Provide the (X, Y) coordinate of the cell's center where the given text is located.  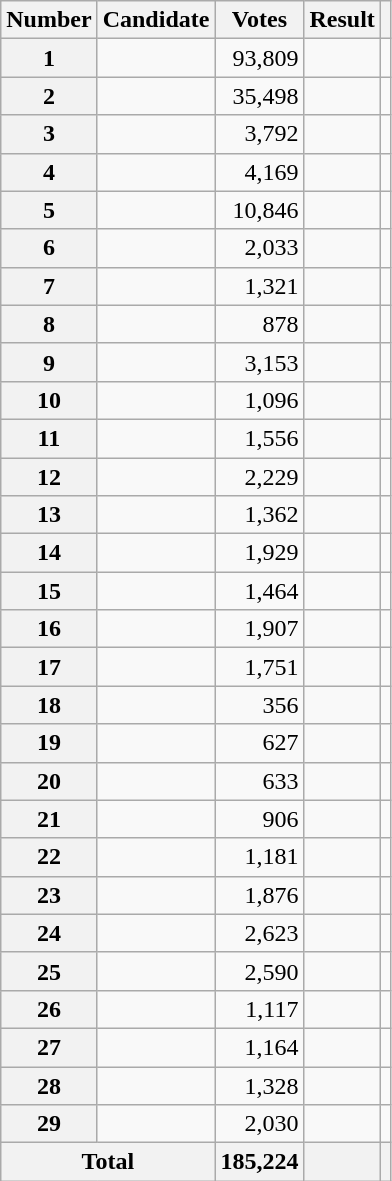
Result (342, 20)
5 (49, 210)
26 (49, 1009)
35,498 (260, 96)
12 (49, 477)
10,846 (260, 210)
14 (49, 553)
13 (49, 515)
19 (49, 743)
1,321 (260, 286)
1,328 (260, 1085)
356 (260, 705)
878 (260, 324)
16 (49, 629)
1,751 (260, 667)
906 (260, 819)
1 (49, 58)
1,556 (260, 438)
1,464 (260, 591)
93,809 (260, 58)
9 (49, 362)
24 (49, 933)
2,229 (260, 477)
1,096 (260, 400)
2,590 (260, 971)
1,362 (260, 515)
1,876 (260, 895)
23 (49, 895)
21 (49, 819)
25 (49, 971)
4 (49, 172)
Total (108, 1162)
7 (49, 286)
15 (49, 591)
2,030 (260, 1124)
Number (49, 20)
Votes (260, 20)
27 (49, 1047)
1,117 (260, 1009)
1,907 (260, 629)
11 (49, 438)
1,929 (260, 553)
10 (49, 400)
2 (49, 96)
3 (49, 134)
28 (49, 1085)
3,153 (260, 362)
1,181 (260, 857)
8 (49, 324)
20 (49, 781)
185,224 (260, 1162)
17 (49, 667)
Candidate (156, 20)
1,164 (260, 1047)
29 (49, 1124)
22 (49, 857)
2,033 (260, 248)
6 (49, 248)
4,169 (260, 172)
3,792 (260, 134)
18 (49, 705)
633 (260, 781)
2,623 (260, 933)
627 (260, 743)
